From the cell containing the given text, extract its center point as [x, y] coordinate. 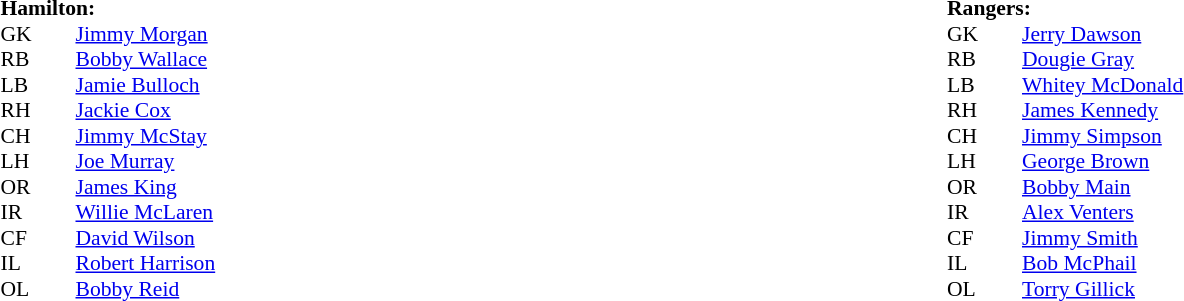
Bob McPhail [1102, 263]
Dougie Gray [1102, 59]
Jerry Dawson [1102, 34]
Jimmy Simpson [1102, 136]
Jimmy Morgan [146, 34]
Jamie Bulloch [146, 85]
Alex Venters [1102, 213]
Willie McLaren [146, 213]
David Wilson [146, 238]
Bobby Main [1102, 187]
Jimmy Smith [1102, 238]
James Kennedy [1102, 111]
Robert Harrison [146, 263]
Whitey McDonald [1102, 85]
Bobby Wallace [146, 59]
James King [146, 187]
Jimmy McStay [146, 136]
Jackie Cox [146, 111]
George Brown [1102, 161]
Joe Murray [146, 161]
